Identify which cell holds the provided text, then report its [x, y] central coordinate. 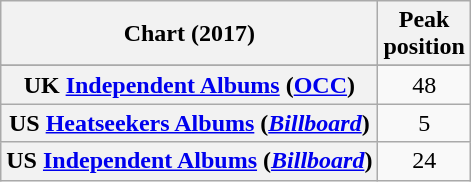
24 [424, 161]
5 [424, 123]
Chart (2017) [190, 34]
UK Independent Albums (OCC) [190, 85]
US Independent Albums (Billboard) [190, 161]
48 [424, 85]
Peak position [424, 34]
US Heatseekers Albums (Billboard) [190, 123]
